Scan for the cell matching the given text and deliver its [x, y] coordinate at center. 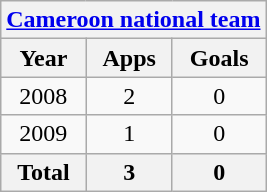
2008 [44, 96]
2 [129, 96]
Cameroon national team [134, 20]
2009 [44, 134]
1 [129, 134]
3 [129, 172]
Goals [219, 58]
Apps [129, 58]
Year [44, 58]
Total [44, 172]
